Locate the cell with the specified text and output its [X, Y] center coordinate. 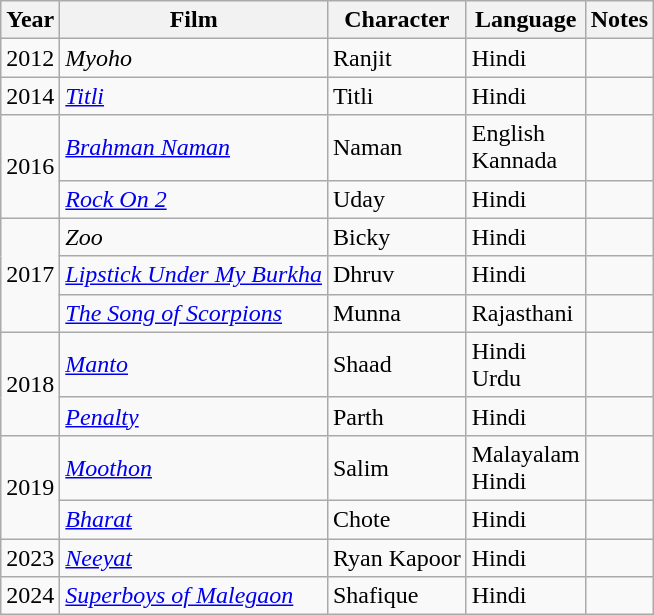
Uday [396, 199]
2016 [30, 166]
Character [396, 20]
Naman [396, 148]
Dhruv [396, 275]
Zoo [194, 237]
2017 [30, 275]
Year [30, 20]
Ranjit [396, 58]
Shafique [396, 596]
Notes [619, 20]
Manto [194, 364]
Lipstick Under My Burkha [194, 275]
2023 [30, 557]
Rajasthani [526, 313]
Superboys of Malegaon [194, 596]
2024 [30, 596]
2019 [30, 486]
Shaad [396, 364]
Bharat [194, 519]
Film [194, 20]
2018 [30, 384]
Myoho [194, 58]
2014 [30, 96]
Ryan Kapoor [396, 557]
Brahman Naman [194, 148]
The Song of Scorpions [194, 313]
EnglishKannada [526, 148]
Language [526, 20]
Bicky [396, 237]
MalayalamHindi [526, 468]
Rock On 2 [194, 199]
Munna [396, 313]
Salim [396, 468]
Moothon [194, 468]
Neeyat [194, 557]
Penalty [194, 416]
HindiUrdu [526, 364]
Parth [396, 416]
Chote [396, 519]
2012 [30, 58]
